Return the [x, y] coordinate for the center point of the cell that contains the specified text.  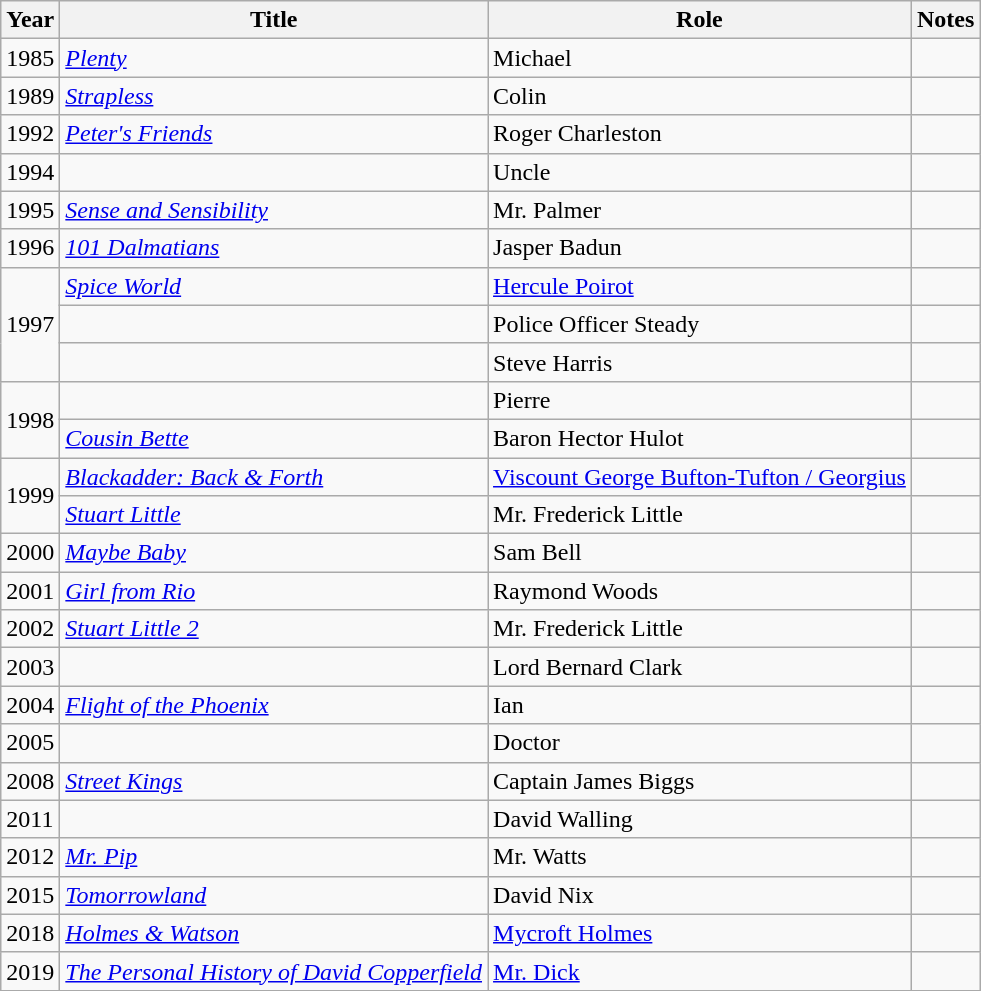
101 Dalmatians [274, 248]
2011 [30, 819]
Steve Harris [700, 362]
Mr. Pip [274, 857]
Peter's Friends [274, 134]
Strapless [274, 96]
David Nix [700, 895]
Mycroft Holmes [700, 933]
Uncle [700, 172]
Ian [700, 705]
1994 [30, 172]
David Walling [700, 819]
2019 [30, 971]
Mr. Palmer [700, 210]
Colin [700, 96]
Captain James Biggs [700, 781]
1998 [30, 419]
1997 [30, 324]
Notes [945, 20]
Spice World [274, 286]
2001 [30, 591]
Maybe Baby [274, 553]
Role [700, 20]
2018 [30, 933]
Michael [700, 58]
Pierre [700, 400]
2015 [30, 895]
Police Officer Steady [700, 324]
Lord Bernard Clark [700, 667]
Doctor [700, 743]
1985 [30, 58]
Baron Hector Hulot [700, 438]
2012 [30, 857]
Jasper Badun [700, 248]
The Personal History of David Copperfield [274, 971]
1989 [30, 96]
Sense and Sensibility [274, 210]
Mr. Watts [700, 857]
2002 [30, 629]
Sam Bell [700, 553]
Viscount George Bufton-Tufton / Georgius [700, 477]
Hercule Poirot [700, 286]
Plenty [274, 58]
1995 [30, 210]
2005 [30, 743]
2003 [30, 667]
Flight of the Phoenix [274, 705]
Cousin Bette [274, 438]
1996 [30, 248]
Mr. Dick [700, 971]
Year [30, 20]
Holmes & Watson [274, 933]
Stuart Little [274, 515]
2000 [30, 553]
Street Kings [274, 781]
Stuart Little 2 [274, 629]
2004 [30, 705]
2008 [30, 781]
1992 [30, 134]
Tomorrowland [274, 895]
Title [274, 20]
Blackadder: Back & Forth [274, 477]
Raymond Woods [700, 591]
Roger Charleston [700, 134]
Girl from Rio [274, 591]
1999 [30, 496]
